Determine the [x, y] coordinate at the center of the cell enclosing the given text.  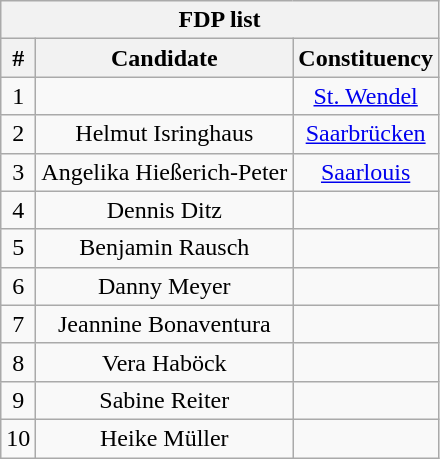
9 [18, 400]
Angelika Hießerich-Peter [164, 172]
7 [18, 324]
10 [18, 438]
8 [18, 362]
4 [18, 210]
Vera Haböck [164, 362]
6 [18, 286]
1 [18, 96]
Benjamin Rausch [164, 248]
Constituency [366, 58]
Helmut Isringhaus [164, 134]
Danny Meyer [164, 286]
Saarbrücken [366, 134]
5 [18, 248]
3 [18, 172]
St. Wendel [366, 96]
FDP list [220, 20]
# [18, 58]
Heike Müller [164, 438]
Saarlouis [366, 172]
2 [18, 134]
Sabine Reiter [164, 400]
Jeannine Bonaventura [164, 324]
Candidate [164, 58]
Dennis Ditz [164, 210]
